Detect which cell encompasses the target text, then output its (X, Y) center coordinate. 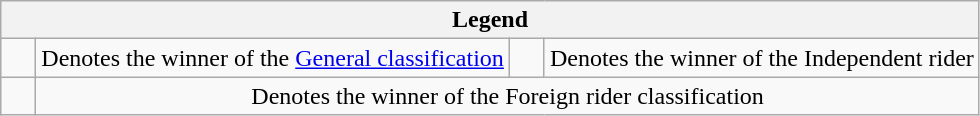
Denotes the winner of the Foreign rider classification (508, 96)
Legend (490, 20)
Denotes the winner of the Independent rider (762, 58)
Denotes the winner of the General classification (273, 58)
